Capture the cell that displays the provided text and extract its [X, Y] central coordinate. 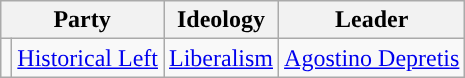
Historical Left [88, 58]
Agostino Depretis [372, 58]
Leader [372, 20]
Ideology [222, 20]
Party [82, 20]
Liberalism [222, 58]
